Determine the [x, y] coordinate at the center of the cell enclosing the given text.  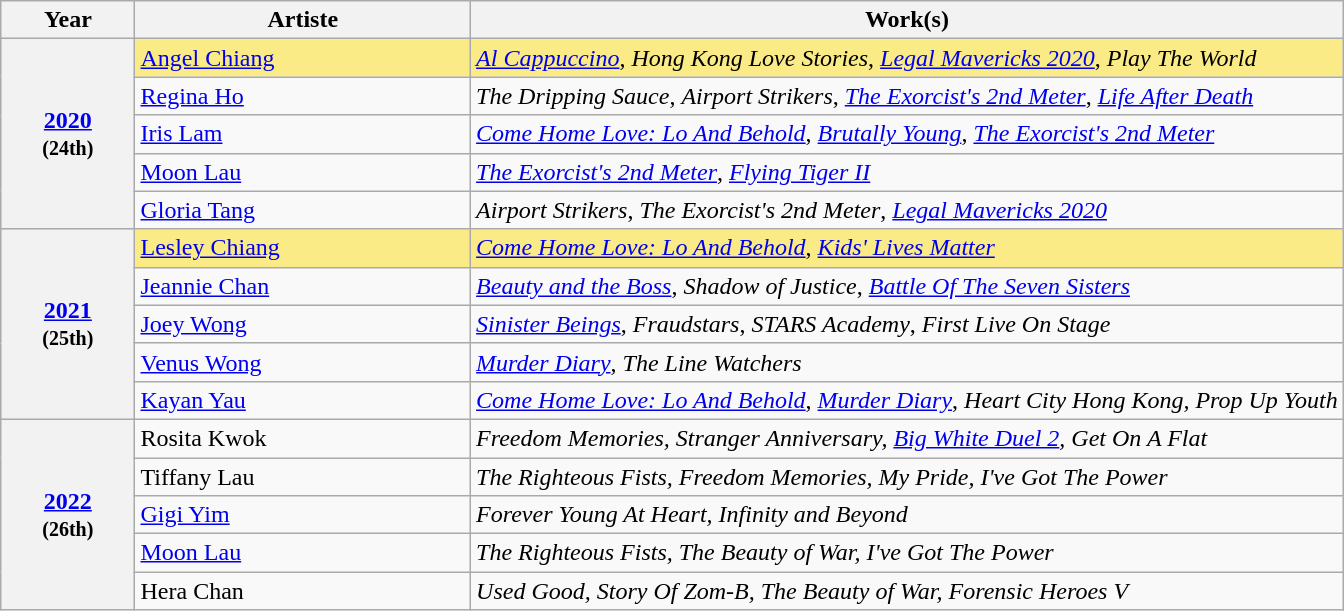
The Righteous Fists, The Beauty of War, I've Got The Power [908, 553]
Year [68, 20]
Regina Ho [303, 96]
Sinister Beings, Fraudstars, STARS Academy, First Live On Stage [908, 324]
Iris Lam [303, 134]
2022(26th) [68, 514]
2020(24th) [68, 134]
Used Good, Story Of Zom-B, The Beauty of War, Forensic Heroes V [908, 591]
Work(s) [908, 20]
Venus Wong [303, 362]
Kayan Yau [303, 400]
Gigi Yim [303, 515]
Gloria Tang [303, 210]
Murder Diary, The Line Watchers [908, 362]
Freedom Memories, Stranger Anniversary, Big White Duel 2, Get On A Flat [908, 438]
Angel Chiang [303, 58]
Come Home Love: Lo And Behold, Kids' Lives Matter [908, 248]
Hera Chan [303, 591]
2021(25th) [68, 324]
Al Cappuccino, Hong Kong Love Stories, Legal Mavericks 2020, Play The World [908, 58]
The Dripping Sauce, Airport Strikers, The Exorcist's 2nd Meter, Life After Death [908, 96]
Forever Young At Heart, Infinity and Beyond [908, 515]
Tiffany Lau [303, 477]
Beauty and the Boss, Shadow of Justice, Battle Of The Seven Sisters [908, 286]
Airport Strikers, The Exorcist's 2nd Meter, Legal Mavericks 2020 [908, 210]
Come Home Love: Lo And Behold, Murder Diary, Heart City Hong Kong, Prop Up Youth [908, 400]
Jeannie Chan [303, 286]
The Righteous Fists, Freedom Memories, My Pride, I've Got The Power [908, 477]
Joey Wong [303, 324]
Come Home Love: Lo And Behold, Brutally Young, The Exorcist's 2nd Meter [908, 134]
The Exorcist's 2nd Meter, Flying Tiger II [908, 172]
Artiste [303, 20]
Rosita Kwok [303, 438]
Lesley Chiang [303, 248]
